Scan for the cell matching the given text and deliver its (X, Y) coordinate at center. 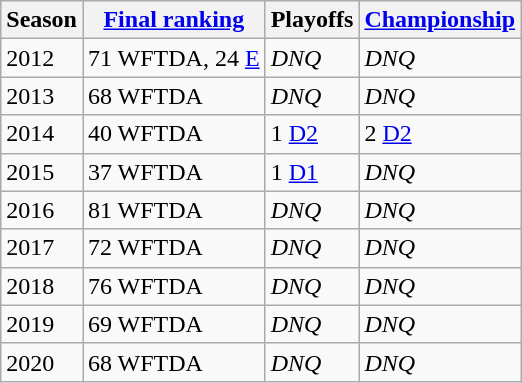
Final ranking (174, 20)
2014 (42, 134)
2017 (42, 248)
2015 (42, 172)
71 WFTDA, 24 E (174, 58)
Playoffs (312, 20)
2018 (42, 286)
Season (42, 20)
1 D1 (312, 172)
Championship (440, 20)
40 WFTDA (174, 134)
1 D2 (312, 134)
37 WFTDA (174, 172)
81 WFTDA (174, 210)
2019 (42, 324)
69 WFTDA (174, 324)
72 WFTDA (174, 248)
76 WFTDA (174, 286)
2012 (42, 58)
2 D2 (440, 134)
2013 (42, 96)
2020 (42, 362)
2016 (42, 210)
